Return the (X, Y) coordinate for the center point of the cell that contains the specified text.  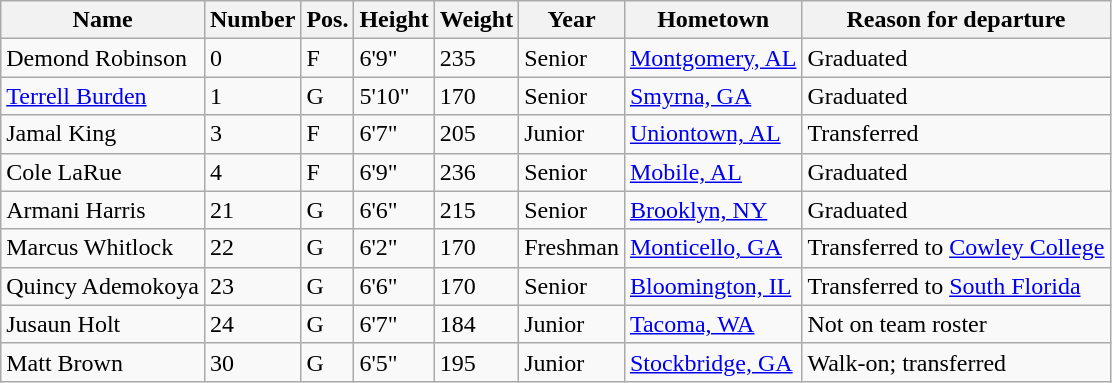
Terrell Burden (103, 96)
Transferred (956, 134)
30 (252, 362)
4 (252, 172)
Demond Robinson (103, 58)
5'10" (394, 96)
235 (476, 58)
Armani Harris (103, 210)
Jusaun Holt (103, 324)
Name (103, 20)
0 (252, 58)
Year (572, 20)
3 (252, 134)
184 (476, 324)
Transferred to Cowley College (956, 248)
Freshman (572, 248)
Walk-on; transferred (956, 362)
Transferred to South Florida (956, 286)
Pos. (328, 20)
24 (252, 324)
Stockbridge, GA (712, 362)
Marcus Whitlock (103, 248)
Quincy Ademokoya (103, 286)
Smyrna, GA (712, 96)
6'5" (394, 362)
Monticello, GA (712, 248)
Brooklyn, NY (712, 210)
Cole LaRue (103, 172)
205 (476, 134)
Height (394, 20)
1 (252, 96)
Montgomery, AL (712, 58)
215 (476, 210)
Jamal King (103, 134)
Matt Brown (103, 362)
23 (252, 286)
Tacoma, WA (712, 324)
Hometown (712, 20)
Weight (476, 20)
21 (252, 210)
Uniontown, AL (712, 134)
Number (252, 20)
236 (476, 172)
6'2" (394, 248)
Bloomington, IL (712, 286)
22 (252, 248)
Not on team roster (956, 324)
195 (476, 362)
Mobile, AL (712, 172)
Reason for departure (956, 20)
